Identify which cell holds the provided text, then report its (x, y) central coordinate. 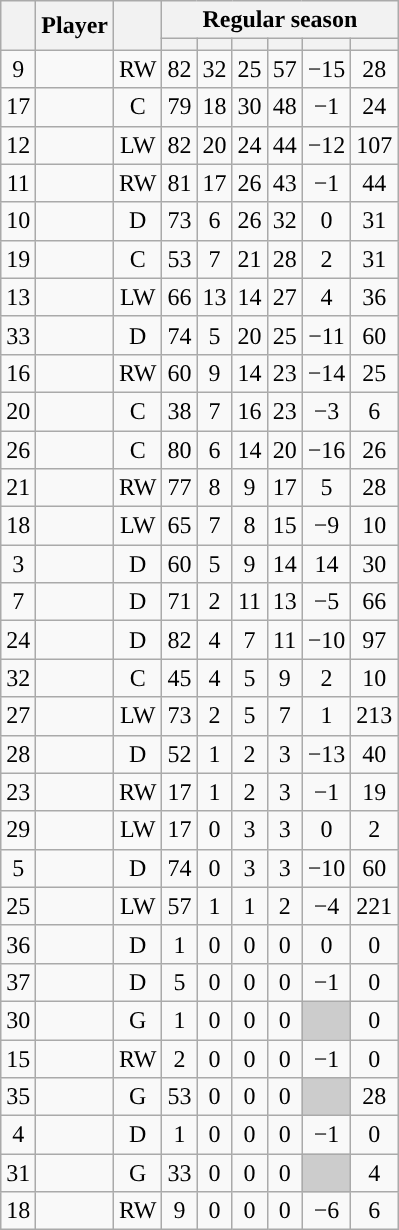
71 (180, 602)
−15 (326, 69)
48 (284, 107)
80 (180, 449)
−5 (326, 602)
−13 (326, 754)
77 (180, 488)
213 (374, 716)
97 (374, 640)
Player (75, 26)
12 (18, 145)
52 (180, 754)
−3 (326, 411)
−14 (326, 373)
Regular season (280, 20)
−9 (326, 526)
−16 (326, 449)
81 (180, 183)
221 (374, 906)
40 (374, 754)
35 (18, 1097)
−6 (326, 1211)
65 (180, 526)
−12 (326, 145)
29 (18, 830)
37 (18, 982)
−11 (326, 335)
45 (180, 678)
79 (180, 107)
107 (374, 145)
43 (284, 183)
−4 (326, 906)
38 (180, 411)
